Capture the cell that displays the provided text and extract its (x, y) central coordinate. 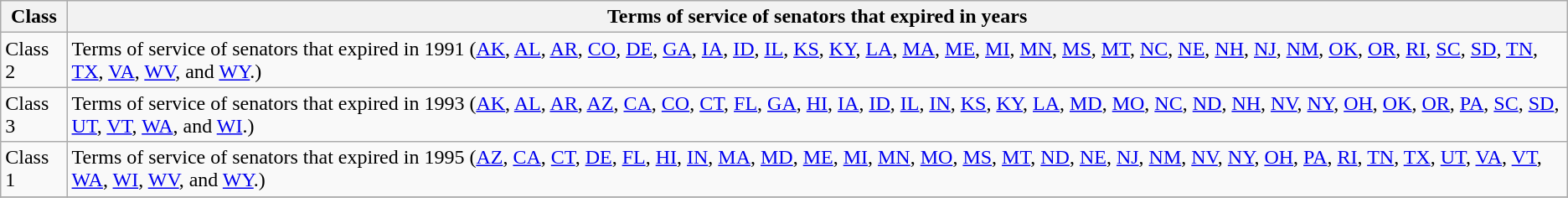
Class 1 (34, 169)
Terms of service of senators that expired in years (818, 17)
Class 3 (34, 114)
Class 2 (34, 60)
Class (34, 17)
